Find where the given text appears and provide that cell's center as [X, Y] coordinate. 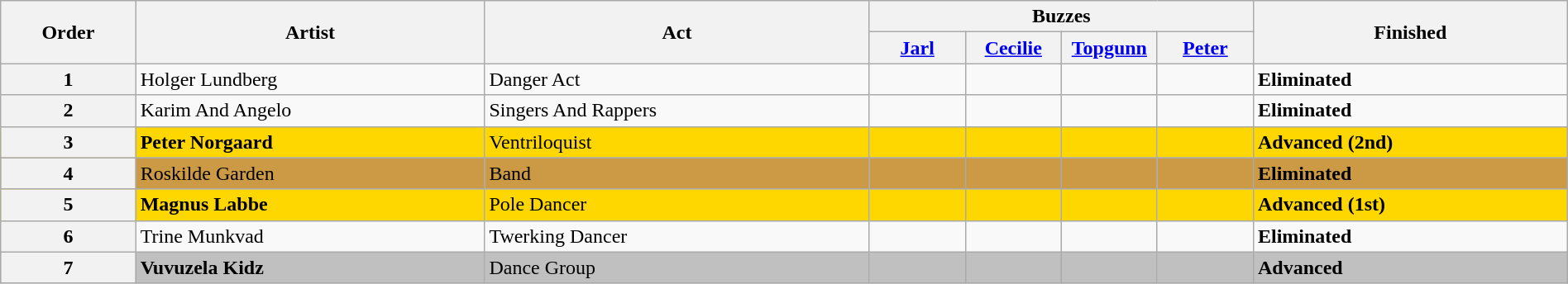
Jarl [917, 48]
Artist [310, 32]
Peter Norgaard [310, 142]
Roskilde Garden [310, 173]
Act [676, 32]
Finished [1410, 32]
Advanced (1st) [1410, 205]
Magnus Labbe [310, 205]
Pole Dancer [676, 205]
Singers And Rappers [676, 111]
Order [68, 32]
2 [68, 111]
Advanced (2nd) [1410, 142]
Trine Munkvad [310, 236]
Ventriloquist [676, 142]
7 [68, 267]
Dance Group [676, 267]
6 [68, 236]
4 [68, 173]
Band [676, 173]
Peter [1205, 48]
Karim And Angelo [310, 111]
Topgunn [1109, 48]
Danger Act [676, 79]
3 [68, 142]
Advanced [1410, 267]
Vuvuzela Kidz [310, 267]
Buzzes [1061, 17]
Twerking Dancer [676, 236]
1 [68, 79]
5 [68, 205]
Holger Lundberg [310, 79]
Cecilie [1013, 48]
